Return the [x, y] coordinate for the center point of the cell that contains the specified text.  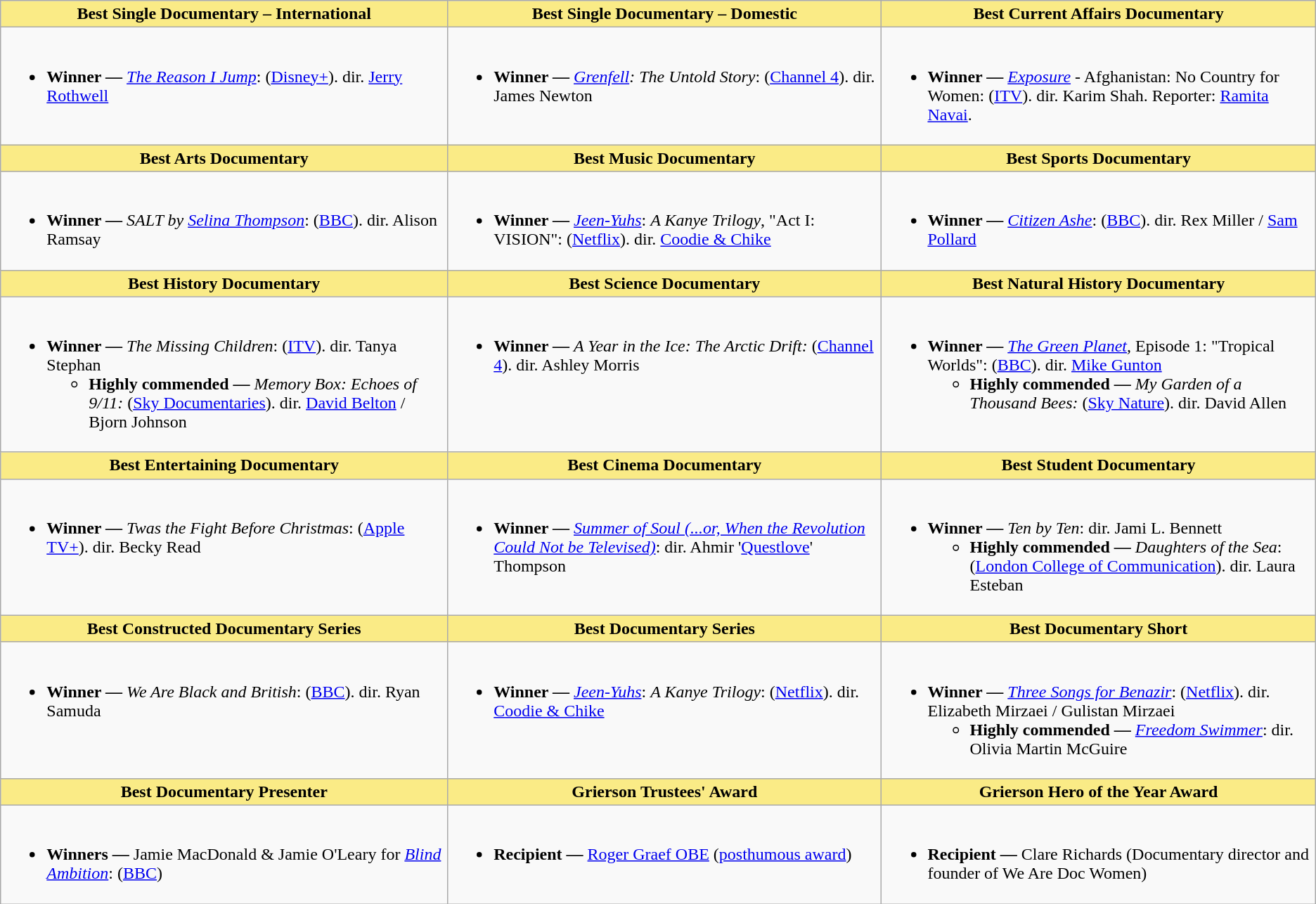
Grierson Trustees' Award [665, 792]
Winner — Summer of Soul (...or, When the Revolution Could Not be Televised): dir. Ahmir 'Questlove' Thompson [665, 547]
Winner — Jeen-Yuhs: A Kanye Trilogy: (Netflix). dir. Coodie & Chike [665, 710]
Best Cinema Documentary [665, 465]
Recipient — Roger Graef OBE (posthumous award) [665, 854]
Best Student Documentary [1098, 465]
Best Entertaining Documentary [224, 465]
Best History Documentary [224, 283]
Winner — We Are Black and British: (BBC). dir. Ryan Samuda [224, 710]
Winner — SALT by Selina Thompson: (BBC). dir. Alison Ramsay [224, 221]
Winner — Jeen-Yuhs: A Kanye Trilogy, "Act I: VISION": (Netflix). dir. Coodie & Chike [665, 221]
Best Science Documentary [665, 283]
Winner — Three Songs for Benazir: (Netflix). dir. Elizabeth Mirzaei / Gulistan MirzaeiHighly commended — Freedom Swimmer: dir. Olivia Martin McGuire [1098, 710]
Winners — Jamie MacDonald & Jamie O'Leary for Blind Ambition: (BBC) [224, 854]
Winner — A Year in the Ice: The Arctic Drift: (Channel 4). dir. Ashley Morris [665, 374]
Best Current Affairs Documentary [1098, 14]
Winner — The Reason I Jump: (Disney+). dir. Jerry Rothwell [224, 86]
Best Single Documentary – International [224, 14]
Winner — Exposure - Afghanistan: No Country for Women: (ITV). dir. Karim Shah. Reporter: Ramita Navai. [1098, 86]
Best Single Documentary – Domestic [665, 14]
Winner — Grenfell: The Untold Story: (Channel 4). dir. James Newton [665, 86]
Best Music Documentary [665, 158]
Best Arts Documentary [224, 158]
Winner — Twas the Fight Before Christmas: (Apple TV+). dir. Becky Read [224, 547]
Winner — Citizen Ashe: (BBC). dir. Rex Miller / Sam Pollard [1098, 221]
Winner — Ten by Ten: dir. Jami L. BennettHighly commended — Daughters of the Sea: (London College of Communication). dir. Laura Esteban [1098, 547]
Grierson Hero of the Year Award [1098, 792]
Recipient — Clare Richards (Documentary director and founder of We Are Doc Women) [1098, 854]
Best Documentary Presenter [224, 792]
Best Sports Documentary [1098, 158]
Best Natural History Documentary [1098, 283]
Best Documentary Series [665, 628]
Best Constructed Documentary Series [224, 628]
Best Documentary Short [1098, 628]
